Find where the given text appears and provide that cell's center as [X, Y] coordinate. 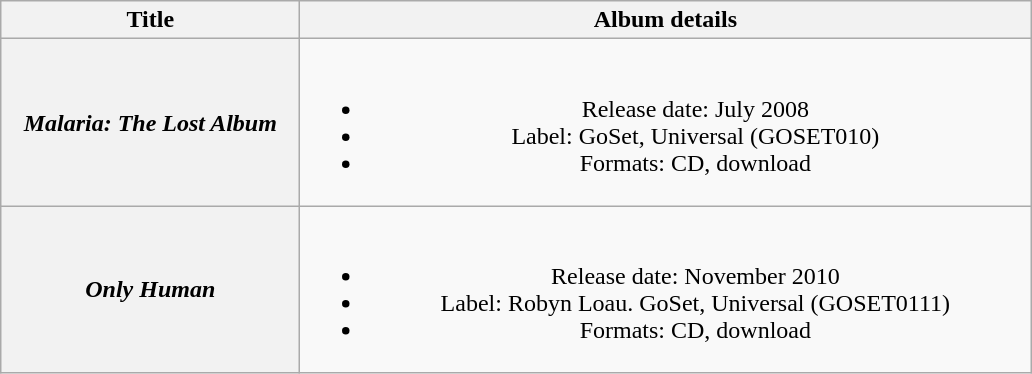
Release date: November 2010Label: Robyn Loau. GoSet, Universal (GOSET0111)Formats: CD, download [666, 290]
Album details [666, 20]
Malaria: The Lost Album [150, 122]
Release date: July 2008Label: GoSet, Universal (GOSET010)Formats: CD, download [666, 122]
Only Human [150, 290]
Title [150, 20]
